Scan for the cell matching the given text and deliver its [X, Y] coordinate at center. 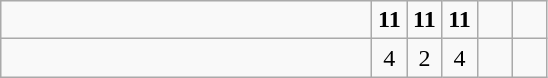
2 [424, 58]
